Output the [X, Y] coordinate of the center of the cell containing the given text.  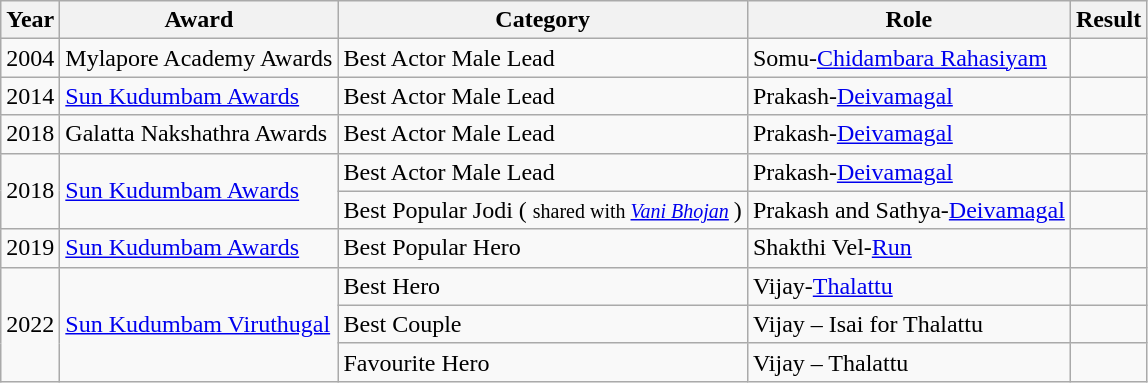
Vijay – Isai for Thalattu [908, 324]
Best Popular Hero [542, 248]
Shakthi Vel-Run [908, 248]
2022 [30, 324]
Best Popular Jodi ( shared with Vani Bhojan ) [542, 210]
Role [908, 20]
Best Hero [542, 286]
Vijay – Thalattu [908, 362]
Category [542, 20]
Sun Kudumbam Viruthugal [199, 324]
Vijay-Thalattu [908, 286]
2019 [30, 248]
Award [199, 20]
Result [1108, 20]
Somu-Chidambara Rahasiyam [908, 58]
Mylapore Academy Awards [199, 58]
Prakash and Sathya-Deivamagal [908, 210]
2004 [30, 58]
Year [30, 20]
2014 [30, 96]
Galatta Nakshathra Awards [199, 134]
Favourite Hero [542, 362]
Best Couple [542, 324]
